Scan for the cell matching the given text and deliver its [X, Y] coordinate at center. 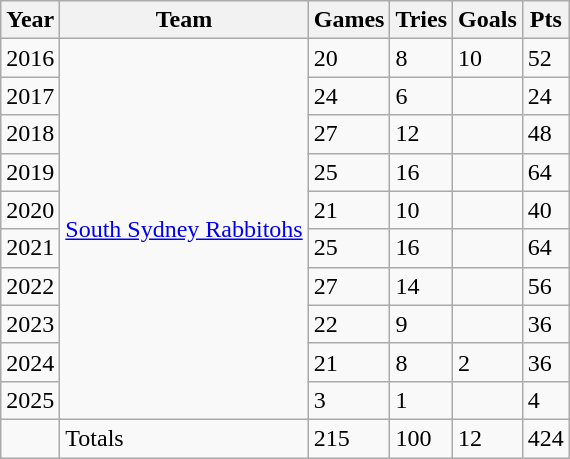
4 [546, 400]
9 [422, 324]
424 [546, 438]
2024 [30, 362]
2022 [30, 286]
2020 [30, 210]
2025 [30, 400]
40 [546, 210]
2023 [30, 324]
Games [349, 20]
Team [184, 20]
2 [488, 362]
6 [422, 96]
48 [546, 134]
100 [422, 438]
Goals [488, 20]
Pts [546, 20]
20 [349, 58]
2016 [30, 58]
2019 [30, 172]
2021 [30, 248]
3 [349, 400]
14 [422, 286]
1 [422, 400]
215 [349, 438]
Tries [422, 20]
56 [546, 286]
52 [546, 58]
South Sydney Rabbitohs [184, 230]
2018 [30, 134]
2017 [30, 96]
22 [349, 324]
Totals [184, 438]
Year [30, 20]
